Extract the [x, y] coordinate from the center of the cell holding the provided text.  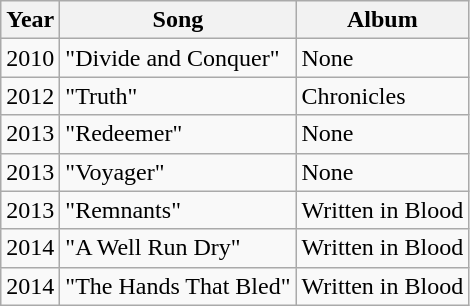
"Redeemer" [178, 134]
Chronicles [382, 96]
Album [382, 20]
"Remnants" [178, 210]
2010 [30, 58]
Song [178, 20]
Year [30, 20]
"Voyager" [178, 172]
"The Hands That Bled" [178, 286]
2012 [30, 96]
"A Well Run Dry" [178, 248]
"Divide and Conquer" [178, 58]
"Truth" [178, 96]
